Scan for the cell matching the given text and deliver its [x, y] coordinate at center. 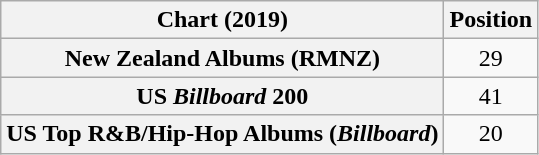
US Billboard 200 [222, 96]
New Zealand Albums (RMNZ) [222, 58]
20 [491, 134]
41 [491, 96]
29 [491, 58]
US Top R&B/Hip-Hop Albums (Billboard) [222, 134]
Chart (2019) [222, 20]
Position [491, 20]
